Search for the cell housing the specified text and yield its [X, Y] center coordinate. 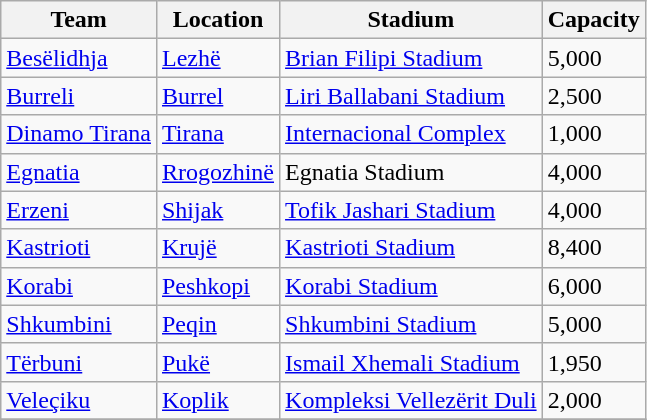
Internacional Complex [412, 134]
Shkumbini [79, 324]
Tirana [218, 134]
Team [79, 20]
Besëlidhja [79, 58]
Kastrioti Stadium [412, 248]
Burreli [79, 96]
Brian Filipi Stadium [412, 58]
Shijak [218, 210]
1,000 [594, 134]
Egnatia Stadium [412, 172]
Shkumbini Stadium [412, 324]
8,400 [594, 248]
2,500 [594, 96]
Kompleksi Vellezërit Duli [412, 400]
Liri Ballabani Stadium [412, 96]
Veleçiku [79, 400]
Korabi Stadium [412, 286]
Rrogozhinë [218, 172]
1,950 [594, 362]
Dinamo Tirana [79, 134]
Tërbuni [79, 362]
Capacity [594, 20]
Erzeni [79, 210]
Ismail Xhemali Stadium [412, 362]
6,000 [594, 286]
Stadium [412, 20]
Pukë [218, 362]
Peqin [218, 324]
Lezhë [218, 58]
Kastrioti [79, 248]
Krujë [218, 248]
Peshkopi [218, 286]
Location [218, 20]
Korabi [79, 286]
Burrel [218, 96]
Egnatia [79, 172]
Tofik Jashari Stadium [412, 210]
Koplik [218, 400]
2,000 [594, 400]
